Pinpoint the cell where the given text exists, returning its [X, Y] midpoint coordinate. 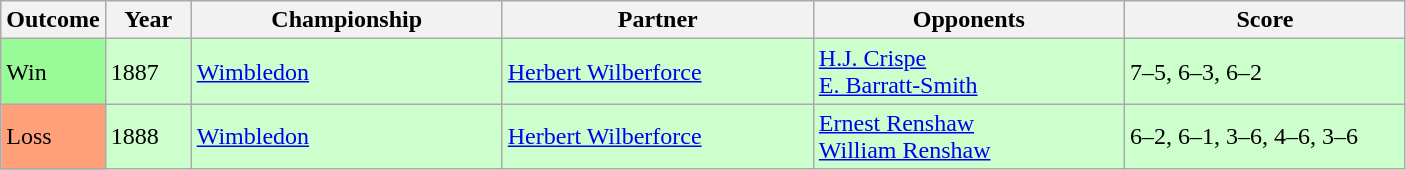
Outcome [53, 20]
Score [1264, 20]
Partner [658, 20]
6–2, 6–1, 3–6, 4–6, 3–6 [1264, 136]
1887 [148, 72]
H.J. Crispe E. Barratt-Smith [968, 72]
1888 [148, 136]
Year [148, 20]
Loss [53, 136]
Championship [346, 20]
7–5, 6–3, 6–2 [1264, 72]
Opponents [968, 20]
Win [53, 72]
Ernest Renshaw William Renshaw [968, 136]
